Determine the (X, Y) coordinate at the center of the cell enclosing the given text.  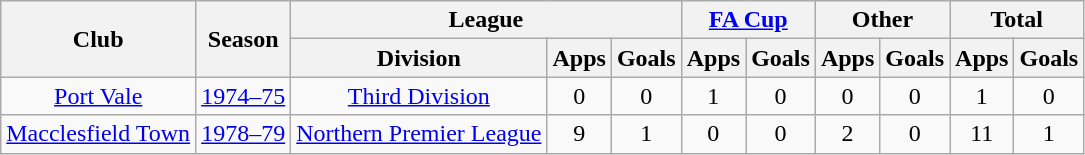
League (486, 20)
FA Cup (748, 20)
Total (1017, 20)
2 (847, 134)
1974–75 (244, 96)
1978–79 (244, 134)
Northern Premier League (419, 134)
Macclesfield Town (98, 134)
Division (419, 58)
Other (882, 20)
9 (579, 134)
Port Vale (98, 96)
Club (98, 39)
Third Division (419, 96)
11 (982, 134)
Season (244, 39)
